For the text-containing cell, return its midpoint in (x, y) coordinate format. 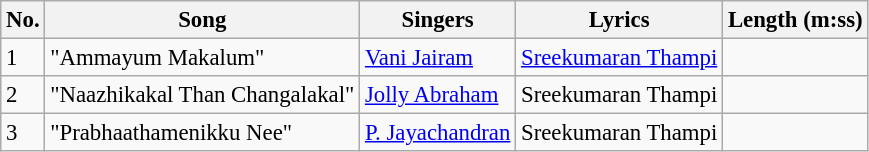
Song (202, 20)
Length (m:ss) (796, 20)
"Naazhikakal Than Changalakal" (202, 95)
2 (23, 95)
"Ammayum Makalum" (202, 58)
P. Jayachandran (438, 133)
Lyrics (620, 20)
"Prabhaathamenikku Nee" (202, 133)
3 (23, 133)
Vani Jairam (438, 58)
1 (23, 58)
Singers (438, 20)
Jolly Abraham (438, 95)
No. (23, 20)
